From the cell containing the given text, extract its center point as (X, Y) coordinate. 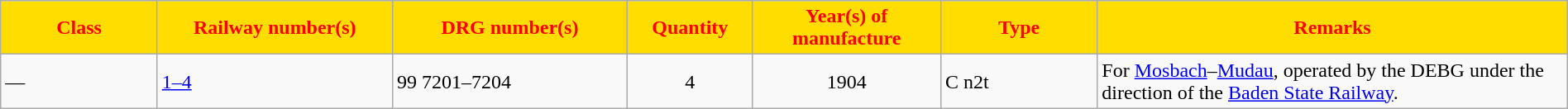
1904 (847, 81)
99 7201–7204 (509, 81)
For Mosbach–Mudau, operated by the DEBG under the direction of the Baden State Railway. (1332, 81)
— (79, 81)
Class (79, 28)
Year(s) of manufacture (847, 28)
Railway number(s) (275, 28)
Quantity (691, 28)
1–4 (275, 81)
Remarks (1332, 28)
Type (1019, 28)
DRG number(s) (509, 28)
C n2t (1019, 81)
4 (691, 81)
